Return the (X, Y) coordinate for the center point of the cell that contains the specified text.  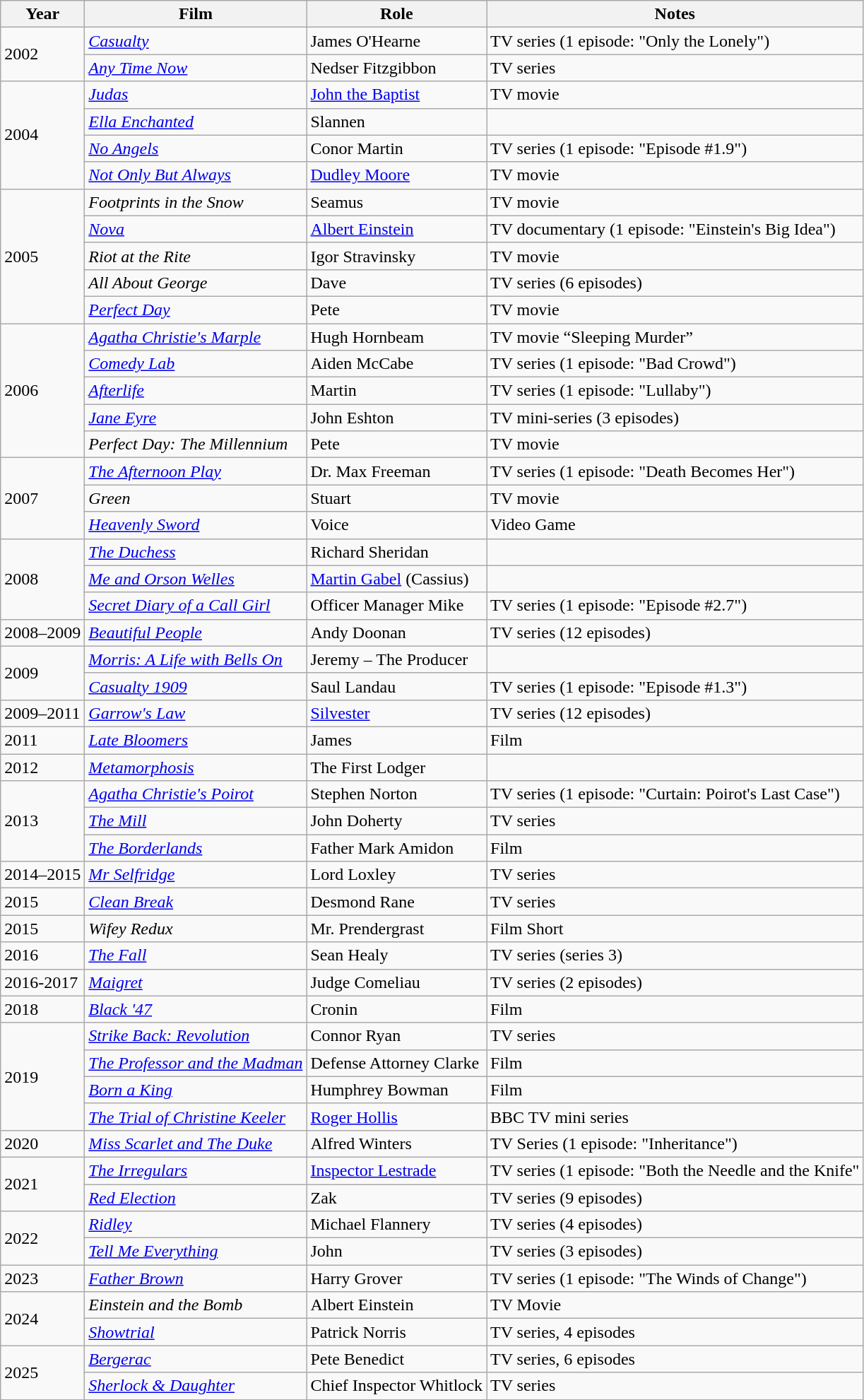
Igor Stravinsky (397, 256)
2005 (42, 256)
2014–2015 (42, 875)
Andy Doonan (397, 633)
TV movie “Sleeping Murder” (675, 337)
Nova (196, 229)
Perfect Day (196, 310)
2022 (42, 1238)
2009–2011 (42, 713)
TV Series (1 episode: "Inheritance") (675, 1143)
BBC TV mini series (675, 1117)
Tell Me Everything (196, 1252)
The First Lodger (397, 767)
Hugh Hornbeam (397, 337)
Alfred Winters (397, 1143)
TV series (1 episode: "Bad Crowd") (675, 364)
Patrick Norris (397, 1332)
2008–2009 (42, 633)
Roger Hollis (397, 1117)
2012 (42, 767)
John the Baptist (397, 95)
Conor Martin (397, 148)
Martin Gabel (Cassius) (397, 579)
Lord Loxley (397, 875)
Secret Diary of a Call Girl (196, 606)
John (397, 1252)
Me and Orson Welles (196, 579)
Stuart (397, 498)
2006 (42, 391)
2025 (42, 1372)
All About George (196, 283)
TV series (1 episode: "Episode #1.9") (675, 148)
Jane Eyre (196, 418)
2019 (42, 1076)
Ella Enchanted (196, 122)
Mr. Prendergrast (397, 929)
2021 (42, 1184)
Jeremy – The Producer (397, 659)
Judas (196, 95)
TV series (1 episode: "Curtain: Poirot's Last Case") (675, 794)
Pete Benedict (397, 1359)
Martin (397, 391)
Morris: A Life with Bells On (196, 659)
TV series (6 episodes) (675, 283)
Judge Comeliau (397, 982)
Any Time Now (196, 68)
2007 (42, 498)
Video Game (675, 525)
Chief Inspector Whitlock (397, 1386)
TV series (2 episodes) (675, 982)
2024 (42, 1319)
TV series, 4 episodes (675, 1332)
2023 (42, 1278)
The Borderlands (196, 848)
Connor Ryan (397, 1036)
Late Bloomers (196, 740)
Notes (675, 14)
Role (397, 14)
Agatha Christie's Poirot (196, 794)
Film Short (675, 929)
Voice (397, 525)
Heavenly Sword (196, 525)
Garrow's Law (196, 713)
The Trial of Christine Keeler (196, 1117)
Michael Flannery (397, 1225)
Showtrial (196, 1332)
Miss Scarlet and The Duke (196, 1143)
James (397, 740)
Afterlife (196, 391)
Sherlock & Daughter (196, 1386)
Slannen (397, 122)
2008 (42, 579)
2016 (42, 955)
TV documentary (1 episode: "Einstein's Big Idea") (675, 229)
Riot at the Rite (196, 256)
Comedy Lab (196, 364)
TV Movie (675, 1305)
Agatha Christie's Marple (196, 337)
Officer Manager Mike (397, 606)
Humphrey Bowman (397, 1090)
The Fall (196, 955)
TV series (4 episodes) (675, 1225)
Desmond Rane (397, 902)
The Afternoon Play (196, 471)
Inspector Lestrade (397, 1170)
TV series, 6 episodes (675, 1359)
Zak (397, 1198)
2011 (42, 740)
Saul Landau (397, 686)
TV series (1 episode: "Episode #2.7") (675, 606)
John Eshton (397, 418)
Bergerac (196, 1359)
No Angels (196, 148)
Dudley Moore (397, 175)
Silvester (397, 713)
Aiden McCabe (397, 364)
Seamus (397, 202)
TV mini-series (3 episodes) (675, 418)
Red Election (196, 1198)
2016-2017 (42, 982)
Not Only But Always (196, 175)
Casualty 1909 (196, 686)
Strike Back: Revolution (196, 1036)
Cronin (397, 1009)
2013 (42, 821)
Richard Sheridan (397, 552)
The Professor and the Madman (196, 1063)
TV series (1 episode: "Episode #1.3") (675, 686)
Green (196, 498)
Metamorphosis (196, 767)
Maigret (196, 982)
Born a King (196, 1090)
James O'Hearne (397, 41)
Year (42, 14)
Beautiful People (196, 633)
TV series (1 episode: "Lullaby") (675, 391)
Defense Attorney Clarke (397, 1063)
Ridley (196, 1225)
TV series (1 episode: "Only the Lonely") (675, 41)
2002 (42, 54)
Clean Break (196, 902)
Father Mark Amidon (397, 848)
Nedser Fitzgibbon (397, 68)
2004 (42, 135)
Einstein and the Bomb (196, 1305)
John Doherty (397, 821)
Harry Grover (397, 1278)
Wifey Redux (196, 929)
The Mill (196, 821)
Dr. Max Freeman (397, 471)
Black '47 (196, 1009)
Sean Healy (397, 955)
Stephen Norton (397, 794)
TV series (1 episode: "The Winds of Change") (675, 1278)
2009 (42, 673)
Casualty (196, 41)
The Duchess (196, 552)
Father Brown (196, 1278)
TV series (1 episode: "Death Becomes Her") (675, 471)
Dave (397, 283)
TV series (1 episode: "Both the Needle and the Knife" (675, 1170)
TV series (9 episodes) (675, 1198)
Footprints in the Snow (196, 202)
Perfect Day: The Millennium (196, 445)
The Irregulars (196, 1170)
Mr Selfridge (196, 875)
2020 (42, 1143)
TV series (series 3) (675, 955)
TV series (3 episodes) (675, 1252)
2018 (42, 1009)
